Return the [X, Y] coordinate for the center point of the cell that contains the specified text.  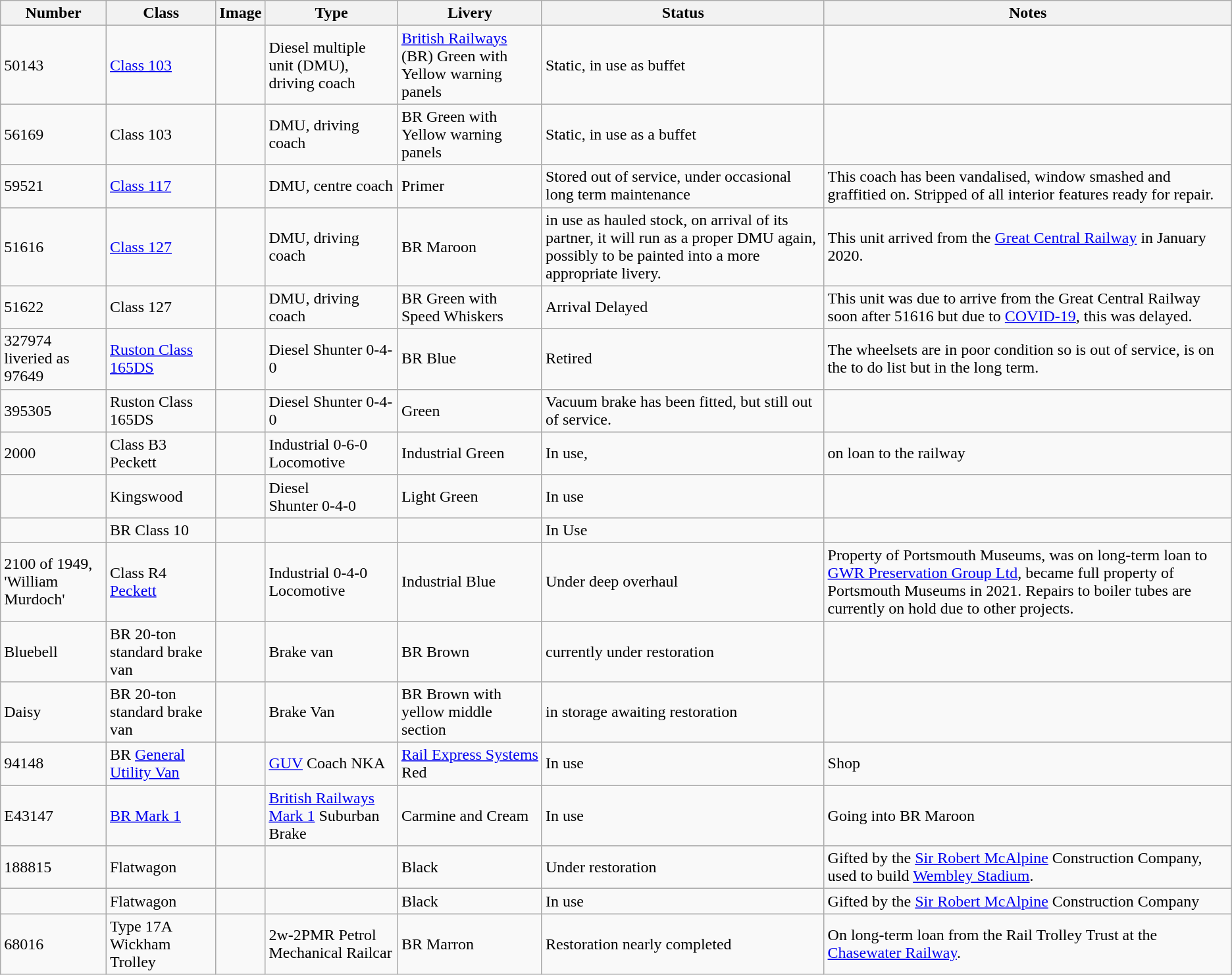
2w-2PMR Petrol Mechanical Railcar [332, 944]
BR Green with Speed Whiskers [470, 307]
68016 [54, 944]
Notes [1028, 13]
BR Maroon [470, 246]
BR General Utility Van [161, 764]
Class [161, 13]
DMU, centre coach [332, 186]
currently under restoration [683, 652]
2000 [54, 453]
British Railways Mark 1 Suburban Brake [332, 816]
Vacuum brake has been fitted, but still out of service. [683, 411]
Industrial 0-6-0 Locomotive [332, 453]
Bluebell [54, 652]
On long-term loan from the Rail Trolley Trust at the Chasewater Railway. [1028, 944]
Class R4 Peckett [161, 582]
59521 [54, 186]
Under restoration [683, 868]
Under deep overhaul [683, 582]
Kingswood [161, 496]
E43147 [54, 816]
Primer [470, 186]
DieselShunter 0-4-0 [332, 496]
BR Brown with yellow middle section [470, 712]
BR Blue [470, 359]
395305 [54, 411]
Image [241, 13]
in use as hauled stock, on arrival of its partner, it will run as a proper DMU again, possibly to be painted into a more appropriate livery. [683, 246]
This coach has been vandalised, window smashed and graffitied on. Stripped of all interior features ready for repair. [1028, 186]
56169 [54, 134]
The wheelsets are in poor condition so is out of service, is on the to do list but in the long term. [1028, 359]
Status [683, 13]
Livery [470, 13]
Industrial Green [470, 453]
BR Green with Yellow warning panels [470, 134]
British Railways (BR) Green with Yellow warning panels [470, 65]
BR Mark 1 [161, 816]
Class 117 [161, 186]
in storage awaiting restoration [683, 712]
GUV Coach NKA [332, 764]
Shop [1028, 764]
Stored out of service, under occasional long term maintenance [683, 186]
Carmine and Cream [470, 816]
on loan to the railway [1028, 453]
Industrial 0-4-0 Locomotive [332, 582]
BR Marron [470, 944]
188815 [54, 868]
This unit arrived from the Great Central Railway in January 2020. [1028, 246]
Rail Express Systems Red [470, 764]
94148 [54, 764]
In Use [683, 530]
51622 [54, 307]
Retired [683, 359]
Static, in use as buffet [683, 65]
Brake Van [332, 712]
Going into BR Maroon [1028, 816]
Number [54, 13]
51616 [54, 246]
BR Class 10 [161, 530]
Industrial Blue [470, 582]
327974 liveried as 97649 [54, 359]
Static, in use as a buffet [683, 134]
Gifted by the Sir Robert McAlpine Construction Company [1028, 901]
2100 of 1949, 'William Murdoch' [54, 582]
BR Brown [470, 652]
Gifted by the Sir Robert McAlpine Construction Company, used to build Wembley Stadium. [1028, 868]
Restoration nearly completed [683, 944]
This unit was due to arrive from the Great Central Railway soon after 51616 but due to COVID-19, this was delayed. [1028, 307]
Arrival Delayed [683, 307]
Diesel multiple unit (DMU), driving coach [332, 65]
In use, [683, 453]
Class B3 Peckett [161, 453]
Brake van [332, 652]
Green [470, 411]
Light Green [470, 496]
Type [332, 13]
Type 17A Wickham Trolley [161, 944]
Daisy [54, 712]
50143 [54, 65]
